Pinpoint the cell where the given text exists, returning its (X, Y) midpoint coordinate. 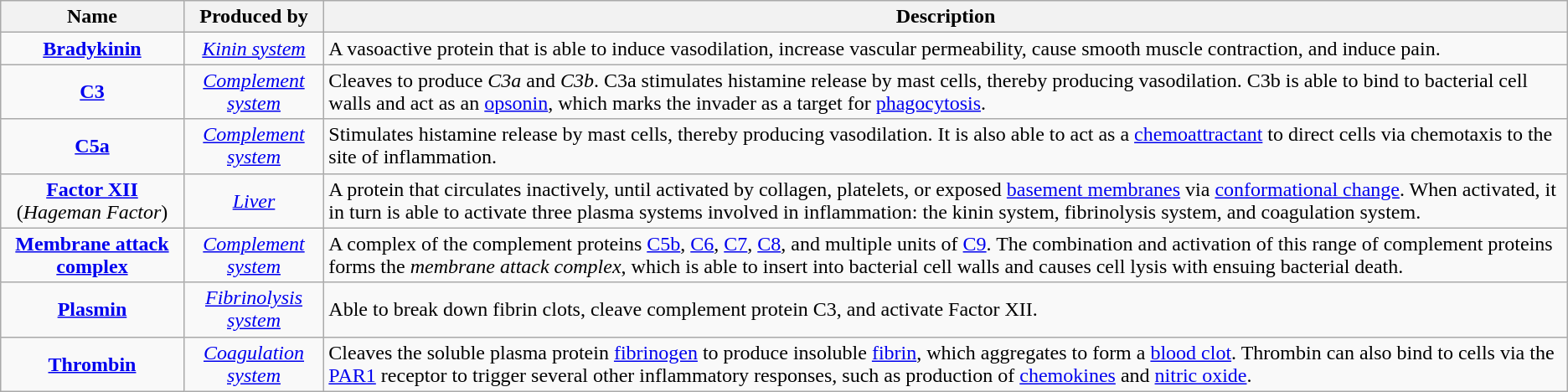
A vasoactive protein that is able to induce vasodilation, increase vascular permeability, cause smooth muscle contraction, and induce pain. (946, 49)
Factor XII (Hageman Factor) (92, 201)
Able to break down fibrin clots, cleave complement protein C3, and activate Factor XII. (946, 310)
C3 (92, 92)
Thrombin (92, 364)
Bradykinin (92, 49)
Coagulation system (254, 364)
Fibrinolysis system (254, 310)
Description (946, 17)
Name (92, 17)
Kinin system (254, 49)
Liver (254, 201)
Plasmin (92, 310)
Membrane attack complex (92, 255)
Produced by (254, 17)
C5a (92, 146)
